Search for the cell housing the specified text and yield its [X, Y] center coordinate. 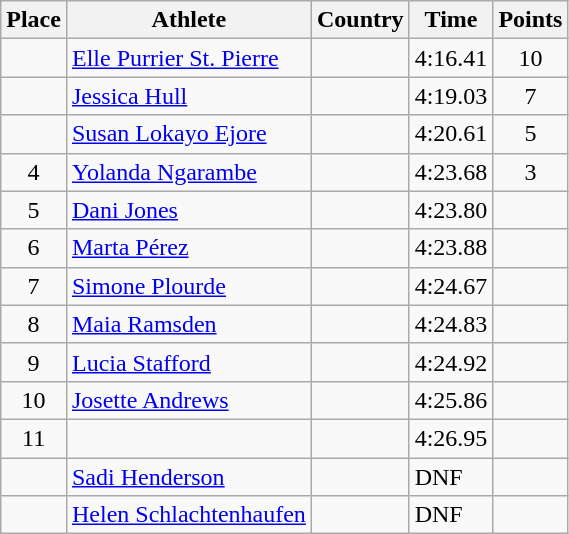
9 [34, 362]
3 [530, 172]
Marta Pérez [188, 248]
Elle Purrier St. Pierre [188, 58]
4:23.88 [451, 248]
4:23.68 [451, 172]
Place [34, 20]
8 [34, 324]
4:16.41 [451, 58]
Lucia Stafford [188, 362]
4:24.67 [451, 286]
Simone Plourde [188, 286]
4:24.92 [451, 362]
Josette Andrews [188, 400]
4:25.86 [451, 400]
4:20.61 [451, 134]
Country [360, 20]
4 [34, 172]
Susan Lokayo Ejore [188, 134]
Athlete [188, 20]
Points [530, 20]
4:23.80 [451, 210]
4:26.95 [451, 438]
4:24.83 [451, 324]
Dani Jones [188, 210]
4:19.03 [451, 96]
6 [34, 248]
Time [451, 20]
Yolanda Ngarambe [188, 172]
Maia Ramsden [188, 324]
Jessica Hull [188, 96]
Sadi Henderson [188, 477]
11 [34, 438]
Helen Schlachtenhaufen [188, 515]
